Detect which cell encompasses the target text, then output its (x, y) center coordinate. 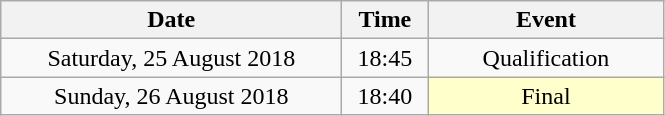
18:40 (385, 96)
Saturday, 25 August 2018 (172, 58)
Event (546, 20)
Date (172, 20)
Qualification (546, 58)
Time (385, 20)
Sunday, 26 August 2018 (172, 96)
Final (546, 96)
18:45 (385, 58)
